Determine the (X, Y) coordinate at the center of the cell enclosing the given text.  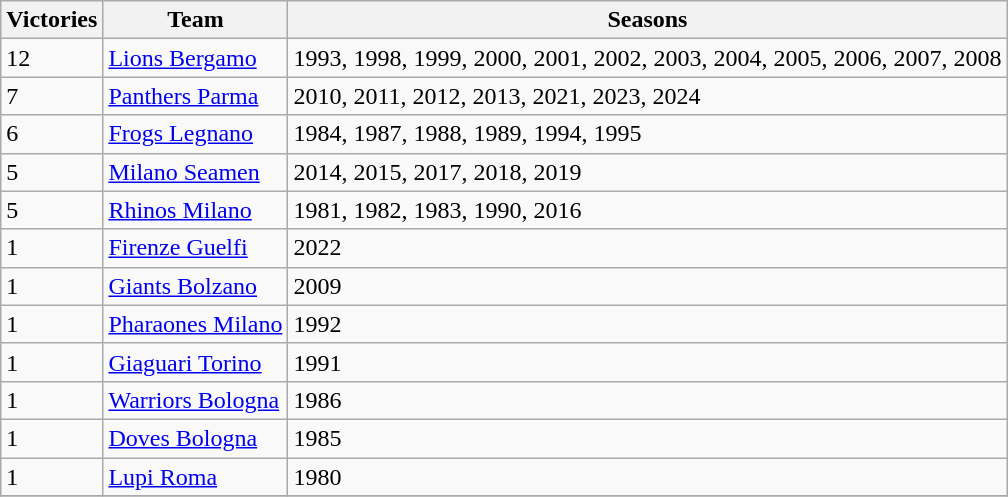
Firenze Guelfi (196, 248)
Pharaones Milano (196, 324)
Panthers Parma (196, 96)
1981, 1982, 1983, 1990, 2016 (648, 210)
1986 (648, 400)
Doves Bologna (196, 438)
2022 (648, 248)
Giaguari Torino (196, 362)
2009 (648, 286)
1991 (648, 362)
6 (52, 134)
Lions Bergamo (196, 58)
Milano Seamen (196, 172)
2014, 2015, 2017, 2018, 2019 (648, 172)
Team (196, 20)
12 (52, 58)
Frogs Legnano (196, 134)
Rhinos Milano (196, 210)
1992 (648, 324)
2010, 2011, 2012, 2013, 2021, 2023, 2024 (648, 96)
1984, 1987, 1988, 1989, 1994, 1995 (648, 134)
Lupi Roma (196, 477)
Seasons (648, 20)
Warriors Bologna (196, 400)
1993, 1998, 1999, 2000, 2001, 2002, 2003, 2004, 2005, 2006, 2007, 2008 (648, 58)
1980 (648, 477)
7 (52, 96)
Giants Bolzano (196, 286)
1985 (648, 438)
Victories (52, 20)
